Search for the cell housing the specified text and yield its (x, y) center coordinate. 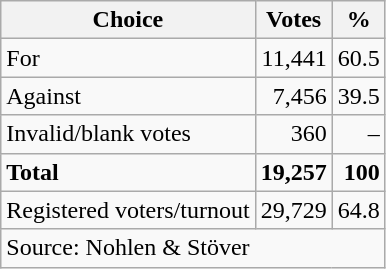
64.8 (358, 210)
– (358, 134)
19,257 (294, 172)
Source: Nohlen & Stöver (193, 248)
Against (128, 96)
29,729 (294, 210)
7,456 (294, 96)
% (358, 20)
39.5 (358, 96)
Invalid/blank votes (128, 134)
Choice (128, 20)
60.5 (358, 58)
11,441 (294, 58)
100 (358, 172)
For (128, 58)
Votes (294, 20)
Total (128, 172)
360 (294, 134)
Registered voters/turnout (128, 210)
